Provide the [x, y] coordinate of the cell's center where the given text is located.  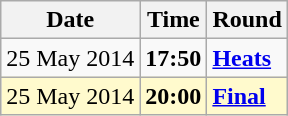
Final [247, 96]
Round [247, 20]
Time [174, 20]
20:00 [174, 96]
17:50 [174, 58]
Heats [247, 58]
Date [70, 20]
